Determine the [X, Y] coordinate at the center of the cell enclosing the given text.  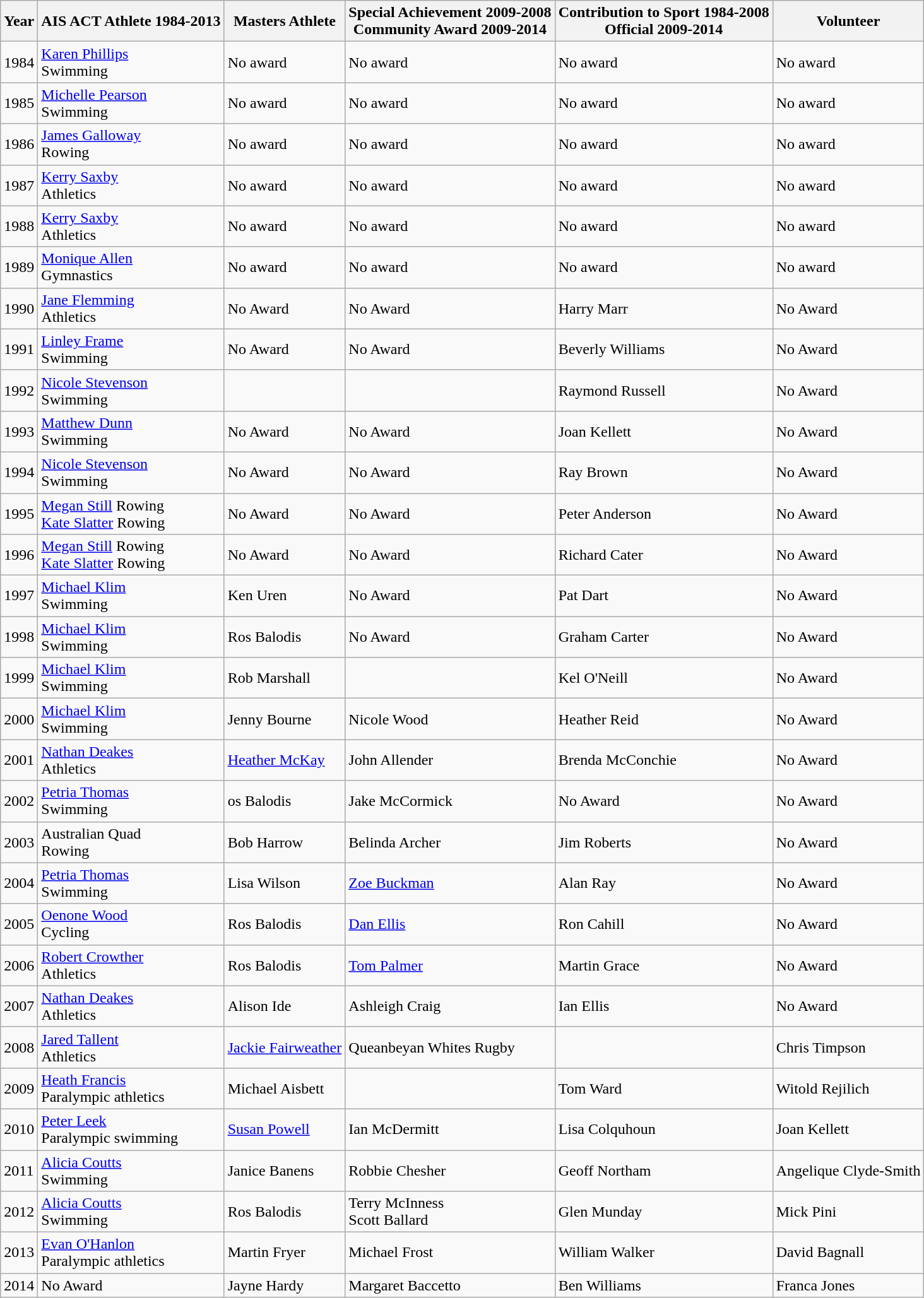
William Walker [664, 1253]
Brenda McConchie [664, 760]
Ray Brown [664, 472]
Zoe Buckman [450, 883]
Special Achievement 2009-2008 Community Award 2009-2014 [450, 21]
Susan Powell [285, 1130]
Harry Marr [664, 308]
Robbie Chesher [450, 1170]
Raymond Russell [664, 390]
1990 [19, 308]
Linley Frame Swimming [131, 350]
2012 [19, 1212]
David Bagnall [848, 1253]
2009 [19, 1088]
Peter Anderson [664, 514]
2003 [19, 842]
Martin Fryer [285, 1253]
2004 [19, 883]
Geoff Northam [664, 1170]
1984 [19, 62]
Mick Pini [848, 1212]
2001 [19, 760]
Terry McInness Scott Ballard [450, 1212]
Janice Banens [285, 1170]
Jayne Hardy [285, 1285]
Belinda Archer [450, 842]
1985 [19, 103]
Jake McCormick [450, 801]
Alison Ide [285, 1006]
Rob Marshall [285, 678]
2007 [19, 1006]
Ian Ellis [664, 1006]
2008 [19, 1047]
Ken Uren [285, 596]
1991 [19, 350]
Robert Crowther Athletics [131, 965]
Dan Ellis [450, 924]
Volunteer [848, 21]
AIS ACT Athlete 1984-2013 [131, 21]
Graham Carter [664, 637]
1998 [19, 637]
Tom Ward [664, 1088]
Margaret Baccetto [450, 1285]
Alan Ray [664, 883]
Bob Harrow [285, 842]
Heather Reid [664, 719]
1987 [19, 186]
Heather McKay [285, 760]
Nicole Wood [450, 719]
Pat Dart [664, 596]
Heath Francis Paralympic athletics [131, 1088]
os Balodis [285, 801]
1989 [19, 268]
Michelle Pearson Swimming [131, 103]
Jenny Bourne [285, 719]
Ron Cahill [664, 924]
Queanbeyan Whites Rugby [450, 1047]
2006 [19, 965]
John Allender [450, 760]
1988 [19, 226]
Australian Quad Rowing [131, 842]
Chris Timpson [848, 1047]
1995 [19, 514]
1994 [19, 472]
Michael Aisbett [285, 1088]
1993 [19, 432]
Beverly Williams [664, 350]
1997 [19, 596]
Kel O'Neill [664, 678]
Jane Flemming Athletics [131, 308]
Peter Leek Paralympic swimming [131, 1130]
Jared Tallent Athletics [131, 1047]
2010 [19, 1130]
2013 [19, 1253]
Lisa Colquhoun [664, 1130]
Oenone Wood Cycling [131, 924]
Ashleigh Craig [450, 1006]
1996 [19, 555]
Monique Allen Gymnastics [131, 268]
2002 [19, 801]
Ben Williams [664, 1285]
Glen Munday [664, 1212]
James Galloway Rowing [131, 144]
Martin Grace [664, 965]
Matthew Dunn Swimming [131, 432]
Franca Jones [848, 1285]
Tom Palmer [450, 965]
Jim Roberts [664, 842]
Witold Rejilich [848, 1088]
Ian McDermitt [450, 1130]
Karen Phillips Swimming [131, 62]
2000 [19, 719]
2014 [19, 1285]
2011 [19, 1170]
Year [19, 21]
1992 [19, 390]
Jackie Fairweather [285, 1047]
Richard Cater [664, 555]
1986 [19, 144]
1999 [19, 678]
Angelique Clyde-Smith [848, 1170]
Evan O'Hanlon Paralympic athletics [131, 1253]
Lisa Wilson [285, 883]
Masters Athlete [285, 21]
Contribution to Sport 1984-2008 Official 2009-2014 [664, 21]
Michael Frost [450, 1253]
2005 [19, 924]
